Locate the cell with the specified text and output its (X, Y) center coordinate. 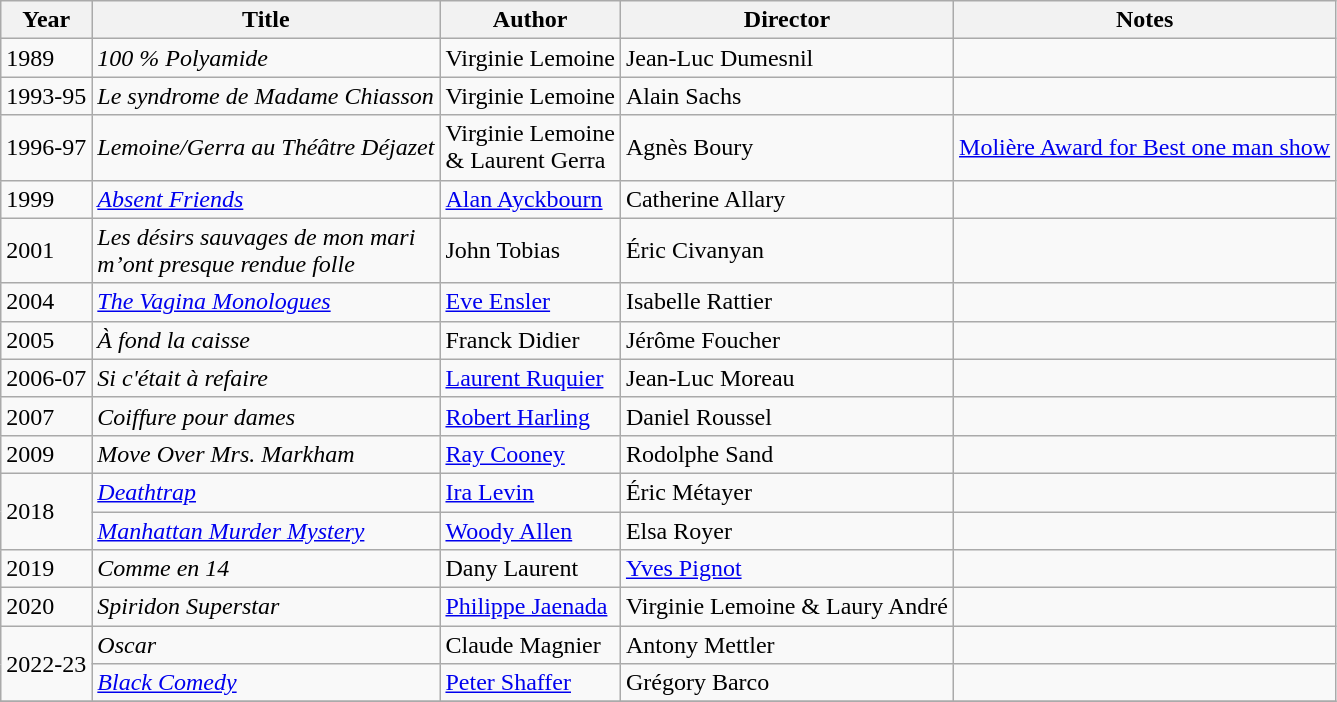
Dany Laurent (530, 569)
Jérôme Foucher (786, 340)
Molière Award for Best one man show (1145, 148)
2019 (46, 569)
2006-07 (46, 378)
Black Comedy (266, 683)
2018 (46, 511)
Le syndrome de Madame Chiasson (266, 96)
Agnès Boury (786, 148)
2009 (46, 454)
Alan Ayckbourn (530, 199)
1989 (46, 58)
Les désirs sauvages de mon mari m’ont presque rendue folle (266, 250)
Éric Civanyan (786, 250)
2007 (46, 416)
Daniel Roussel (786, 416)
Si c'était à refaire (266, 378)
2022-23 (46, 664)
Philippe Jaenada (530, 607)
2001 (46, 250)
À fond la caisse (266, 340)
Title (266, 20)
Peter Shaffer (530, 683)
Laurent Ruquier (530, 378)
Franck Didier (530, 340)
Deathtrap (266, 492)
Oscar (266, 645)
Author (530, 20)
Isabelle Rattier (786, 302)
Move Over Mrs. Markham (266, 454)
Lemoine/Gerra au Théâtre Déjazet (266, 148)
Claude Magnier (530, 645)
Robert Harling (530, 416)
Éric Métayer (786, 492)
Director (786, 20)
Absent Friends (266, 199)
Ray Cooney (530, 454)
Rodolphe Sand (786, 454)
Jean-Luc Dumesnil (786, 58)
Eve Ensler (530, 302)
Manhattan Murder Mystery (266, 531)
Grégory Barco (786, 683)
2004 (46, 302)
1999 (46, 199)
Antony Mettler (786, 645)
Yves Pignot (786, 569)
Spiridon Superstar (266, 607)
1996-97 (46, 148)
Elsa Royer (786, 531)
2005 (46, 340)
Comme en 14 (266, 569)
Year (46, 20)
Woody Allen (530, 531)
Alain Sachs (786, 96)
Coiffure pour dames (266, 416)
John Tobias (530, 250)
1993-95 (46, 96)
Notes (1145, 20)
2020 (46, 607)
Jean-Luc Moreau (786, 378)
100 % Polyamide (266, 58)
Ira Levin (530, 492)
Catherine Allary (786, 199)
Virginie Lemoine & Laury André (786, 607)
Virginie Lemoine & Laurent Gerra (530, 148)
The Vagina Monologues (266, 302)
